Find where the given text appears and provide that cell's center as [x, y] coordinate. 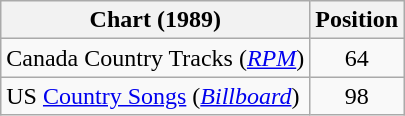
98 [357, 96]
Position [357, 20]
64 [357, 58]
Chart (1989) [156, 20]
Canada Country Tracks (RPM) [156, 58]
US Country Songs (Billboard) [156, 96]
